Identify which cell holds the provided text, then report its (x, y) central coordinate. 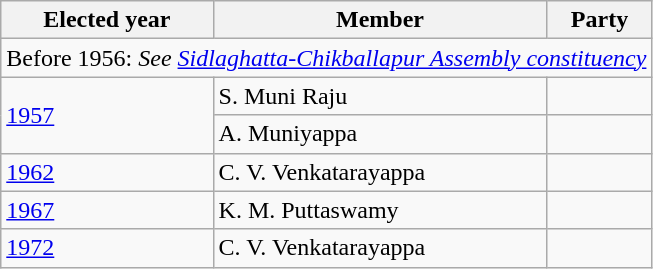
1962 (107, 172)
Elected year (107, 20)
Member (380, 20)
1972 (107, 248)
A. Muniyappa (380, 134)
1967 (107, 210)
Party (600, 20)
K. M. Puttaswamy (380, 210)
1957 (107, 115)
Before 1956: See Sidlaghatta-Chikballapur Assembly constituency (326, 58)
S. Muni Raju (380, 96)
